Return [X, Y] of the center of cell containing provided text 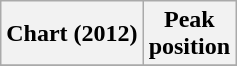
Peakposition [189, 34]
Chart (2012) [72, 34]
